Find where the given text appears and provide that cell's center as (x, y) coordinate. 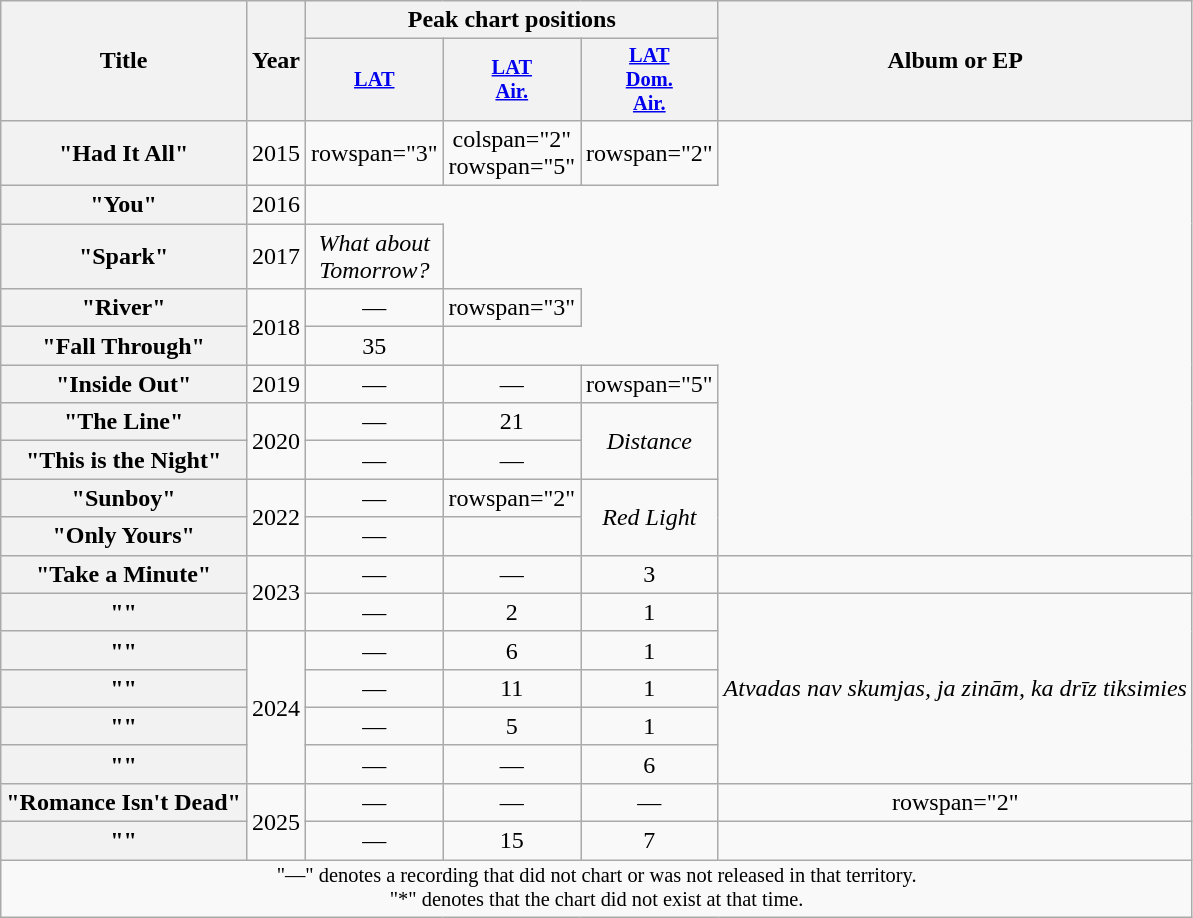
5 (512, 726)
"Had It All" (124, 152)
"Fall Through" (124, 346)
2022 (276, 517)
"Only Yours" (124, 536)
"Inside Out" (124, 384)
35 (375, 346)
2019 (276, 384)
Atvadas nav skumjas, ja zinām, ka drīz tiksimies (955, 688)
11 (512, 688)
2023 (276, 593)
"Take a Minute" (124, 574)
LATDom.Air. (650, 80)
Red Light (650, 517)
Distance (650, 441)
2024 (276, 707)
rowspan="5" (650, 384)
"Romance Isn't Dead" (124, 802)
2016 (276, 205)
Album or EP (955, 61)
21 (512, 422)
2025 (276, 821)
2018 (276, 327)
"—" denotes a recording that did not chart or was not released in that territory."*" denotes that the chart did not exist at that time. (597, 889)
"Spark" (124, 256)
"River" (124, 308)
"Sunboy" (124, 498)
2 (512, 612)
LATAir. (512, 80)
What about Tomorrow? (375, 256)
Year (276, 61)
colspan="2" rowspan="5" (512, 152)
2015 (276, 152)
"This is the Night" (124, 460)
15 (512, 841)
2020 (276, 441)
"You" (124, 205)
3 (650, 574)
LAT (375, 80)
Title (124, 61)
7 (650, 841)
Peak chart positions (512, 20)
"The Line" (124, 422)
2017 (276, 256)
